Return [x, y] of the center of cell containing provided text 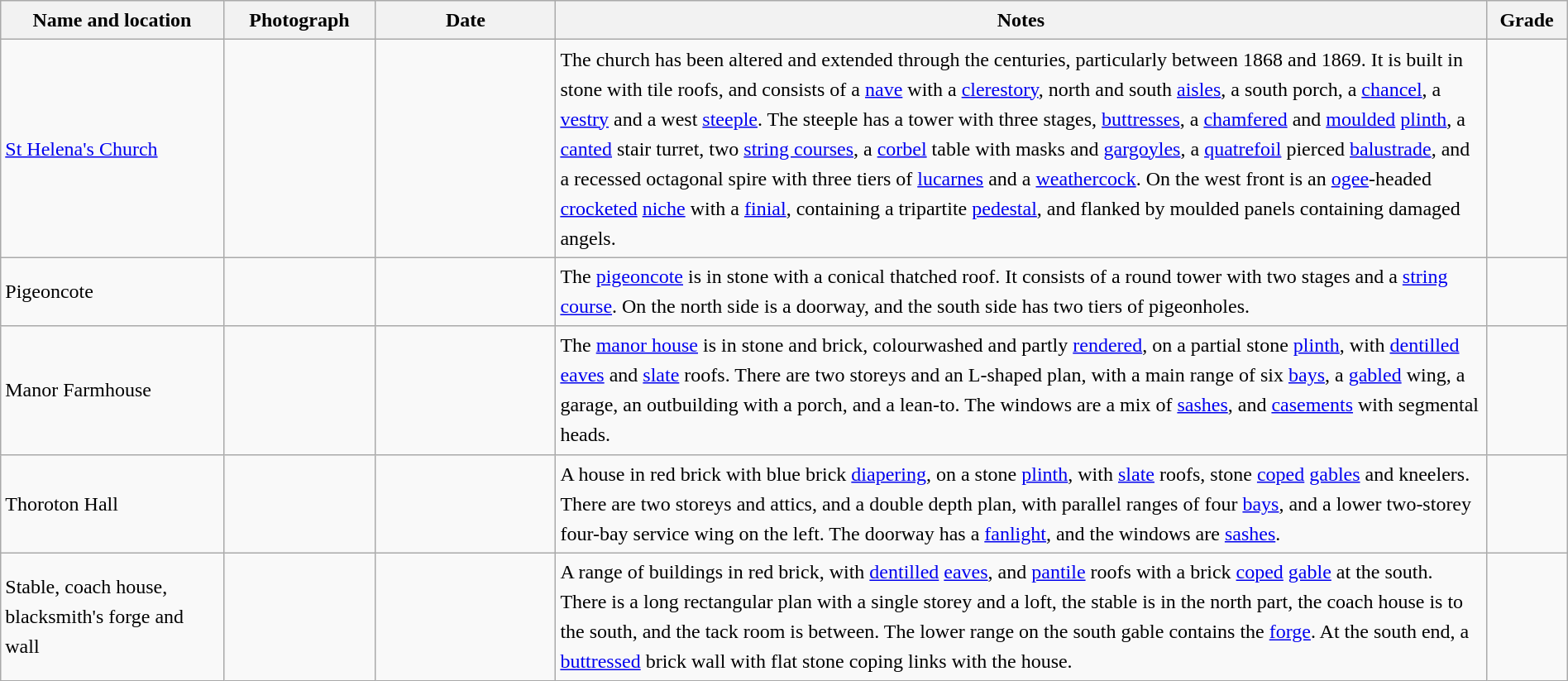
Thoroton Hall [112, 503]
Name and location [112, 20]
Stable, coach house, blacksmith's forge and wall [112, 617]
Notes [1021, 20]
Photograph [299, 20]
Pigeoncote [112, 291]
St Helena's Church [112, 149]
Date [466, 20]
Grade [1527, 20]
Manor Farmhouse [112, 391]
